Identify which cell holds the provided text, then report its (x, y) central coordinate. 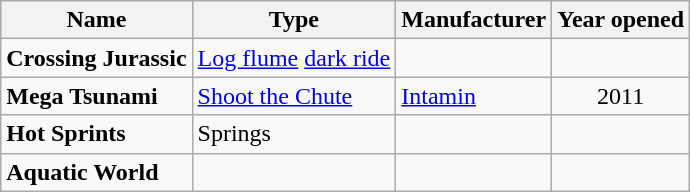
Intamin (474, 96)
Log flume dark ride (294, 58)
2011 (621, 96)
Manufacturer (474, 20)
Type (294, 20)
Year opened (621, 20)
Aquatic World (96, 172)
Hot Sprints (96, 134)
Springs (294, 134)
Shoot the Chute (294, 96)
Mega Tsunami (96, 96)
Name (96, 20)
Crossing Jurassic (96, 58)
